Search for the cell housing the specified text and yield its [x, y] center coordinate. 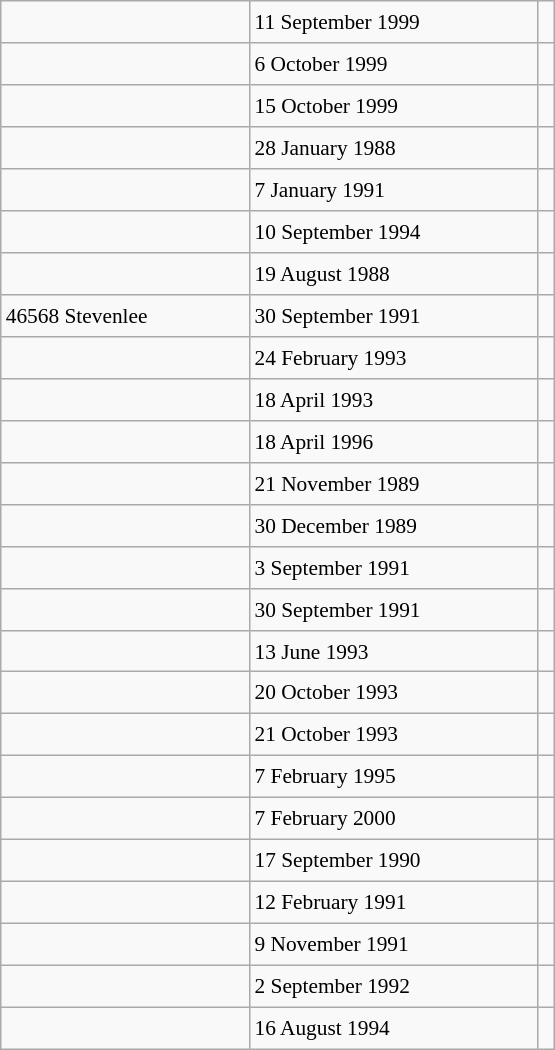
18 April 1993 [394, 399]
11 September 1999 [394, 22]
20 October 1993 [394, 693]
10 September 1994 [394, 232]
24 February 1993 [394, 358]
17 September 1990 [394, 861]
46568 Stevenlee [126, 316]
30 December 1989 [394, 525]
7 February 2000 [394, 819]
2 September 1992 [394, 986]
16 August 1994 [394, 1028]
12 February 1991 [394, 903]
7 January 1991 [394, 190]
19 August 1988 [394, 274]
21 November 1989 [394, 483]
13 June 1993 [394, 651]
28 January 1988 [394, 148]
18 April 1996 [394, 441]
6 October 1999 [394, 64]
3 September 1991 [394, 567]
7 February 1995 [394, 777]
21 October 1993 [394, 735]
9 November 1991 [394, 945]
15 October 1999 [394, 106]
